Capture the cell that displays the provided text and extract its [X, Y] central coordinate. 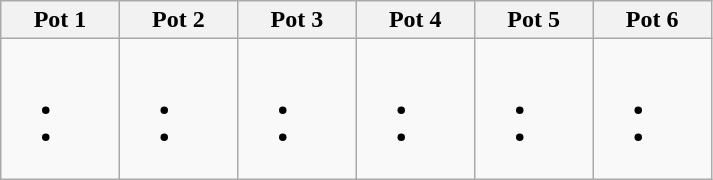
Pot 6 [652, 20]
Pot 4 [415, 20]
Pot 1 [60, 20]
Pot 3 [297, 20]
Pot 2 [178, 20]
Pot 5 [533, 20]
